Determine the [x, y] coordinate at the center of the cell enclosing the given text.  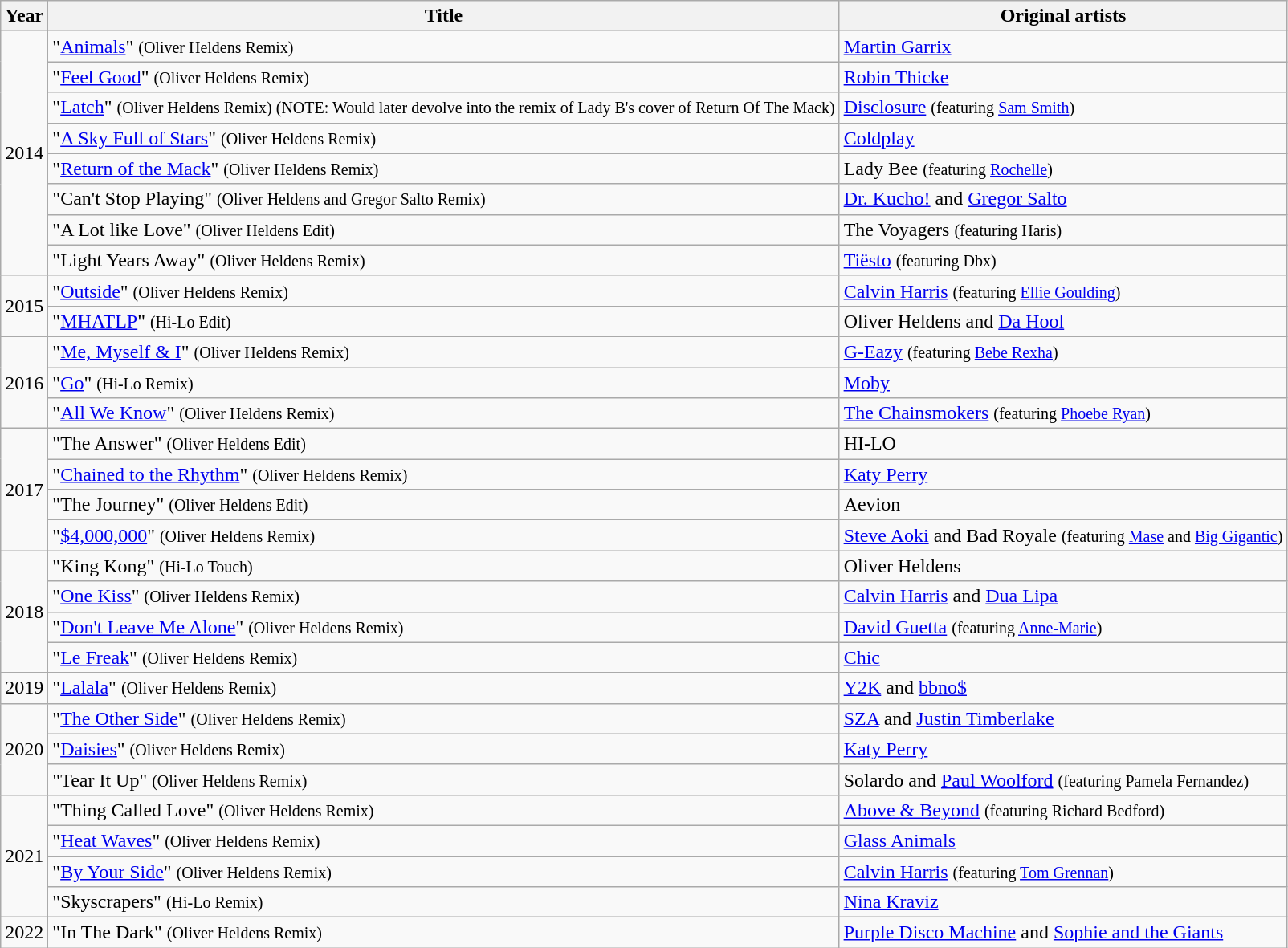
"Light Years Away" (Oliver Heldens Remix) [443, 260]
Calvin Harris and Dua Lipa [1063, 596]
Calvin Harris (featuring Tom Grennan) [1063, 871]
2015 [24, 306]
"A Lot like Love" (Oliver Heldens Edit) [443, 230]
HI-LO [1063, 444]
The Voyagers (featuring Haris) [1063, 230]
Year [24, 16]
"Heat Waves" (Oliver Heldens Remix) [443, 840]
Oliver Heldens and Da Hool [1063, 321]
The Chainsmokers (featuring Phoebe Ryan) [1063, 413]
Y2K and bbno$ [1063, 688]
"Animals" (Oliver Heldens Remix) [443, 47]
"Go" (Hi-Lo Remix) [443, 383]
"In The Dark" (Oliver Heldens Remix) [443, 933]
Purple Disco Machine and Sophie and the Giants [1063, 933]
"Can't Stop Playing" (Oliver Heldens and Gregor Salto Remix) [443, 199]
"A Sky Full of Stars" (Oliver Heldens Remix) [443, 138]
"The Answer" (Oliver Heldens Edit) [443, 444]
Lady Bee (featuring Rochelle) [1063, 169]
2022 [24, 933]
2018 [24, 612]
Solardo and Paul Woolford (featuring Pamela Fernandez) [1063, 779]
Title [443, 16]
Tiësto (featuring Dbx) [1063, 260]
Steve Aoki and Bad Royale (featuring Mase and Big Gigantic) [1063, 535]
"By Your Side" (Oliver Heldens Remix) [443, 871]
Disclosure (featuring Sam Smith) [1063, 108]
Nina Kraviz [1063, 902]
"$4,000,000" (Oliver Heldens Remix) [443, 535]
2017 [24, 490]
Moby [1063, 383]
2020 [24, 749]
Above & Beyond (featuring Richard Bedford) [1063, 810]
Original artists [1063, 16]
2014 [24, 153]
"Feel Good" (Oliver Heldens Remix) [443, 77]
Martin Garrix [1063, 47]
"Le Freak" (Oliver Heldens Remix) [443, 657]
2019 [24, 688]
"Tear It Up" (Oliver Heldens Remix) [443, 779]
"Daisies" (Oliver Heldens Remix) [443, 749]
Dr. Kucho! and Gregor Salto [1063, 199]
2021 [24, 856]
"King Kong" (Hi-Lo Touch) [443, 566]
Coldplay [1063, 138]
David Guetta (featuring Anne-Marie) [1063, 627]
SZA and Justin Timberlake [1063, 718]
"Return of the Mack" (Oliver Heldens Remix) [443, 169]
"MHATLP" (Hi-Lo Edit) [443, 321]
Robin Thicke [1063, 77]
"Outside" (Oliver Heldens Remix) [443, 291]
"Thing Called Love" (Oliver Heldens Remix) [443, 810]
"The Journey" (Oliver Heldens Edit) [443, 505]
Aevion [1063, 505]
2016 [24, 382]
"Lalala" (Oliver Heldens Remix) [443, 688]
"Latch" (Oliver Heldens Remix) (NOTE: Would later devolve into the remix of Lady B's cover of Return Of The Mack) [443, 108]
Oliver Heldens [1063, 566]
"Me, Myself & I" (Oliver Heldens Remix) [443, 352]
G-Eazy (featuring Bebe Rexha) [1063, 352]
"One Kiss" (Oliver Heldens Remix) [443, 596]
"Don't Leave Me Alone" (Oliver Heldens Remix) [443, 627]
"The Other Side" (Oliver Heldens Remix) [443, 718]
Chic [1063, 657]
"Skyscrapers" (Hi-Lo Remix) [443, 902]
"Chained to the Rhythm" (Oliver Heldens Remix) [443, 474]
Calvin Harris (featuring Ellie Goulding) [1063, 291]
"All We Know" (Oliver Heldens Remix) [443, 413]
Glass Animals [1063, 840]
